Locate the cell with the specified text and output its (X, Y) center coordinate. 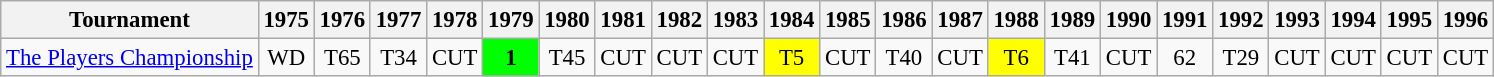
1995 (1409, 20)
1996 (1465, 20)
1977 (398, 20)
T41 (1072, 58)
1987 (960, 20)
1975 (286, 20)
1979 (511, 20)
T45 (567, 58)
1978 (455, 20)
The Players Championship (130, 58)
T65 (342, 58)
1982 (679, 20)
1976 (342, 20)
1984 (792, 20)
T40 (904, 58)
1985 (848, 20)
T5 (792, 58)
1986 (904, 20)
1981 (623, 20)
Tournament (130, 20)
1980 (567, 20)
T34 (398, 58)
1991 (1185, 20)
WD (286, 58)
62 (1185, 58)
1990 (1128, 20)
T29 (1241, 58)
1988 (1016, 20)
1989 (1072, 20)
1993 (1297, 20)
1983 (735, 20)
1 (511, 58)
T6 (1016, 58)
1992 (1241, 20)
1994 (1353, 20)
